Provide the [X, Y] coordinate of the cell's center where the given text is located.  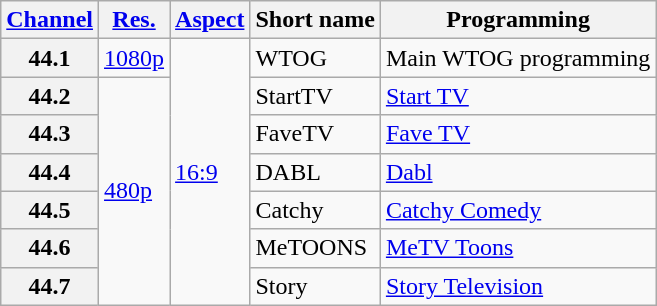
FaveTV [315, 134]
1080p [134, 58]
480p [134, 191]
44.4 [50, 172]
Channel [50, 20]
Aspect [210, 20]
44.3 [50, 134]
Programming [518, 20]
44.7 [50, 286]
Dabl [518, 172]
44.5 [50, 210]
MeTV Toons [518, 248]
Short name [315, 20]
StartTV [315, 96]
Main WTOG programming [518, 58]
WTOG [315, 58]
44.6 [50, 248]
44.1 [50, 58]
DABL [315, 172]
Story [315, 286]
Catchy [315, 210]
Res. [134, 20]
Catchy Comedy [518, 210]
44.2 [50, 96]
MeTOONS [315, 248]
Story Television [518, 286]
Fave TV [518, 134]
Start TV [518, 96]
16:9 [210, 172]
